For the text-containing cell, return its midpoint in (x, y) coordinate format. 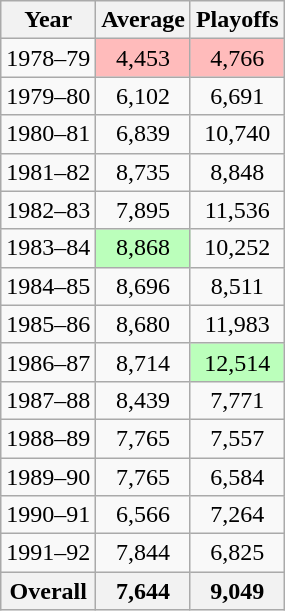
8,848 (237, 172)
6,584 (237, 477)
1978–79 (48, 58)
1983–84 (48, 248)
1984–85 (48, 286)
4,766 (237, 58)
9,049 (237, 591)
1988–89 (48, 438)
7,771 (237, 400)
8,714 (144, 362)
1982–83 (48, 210)
10,740 (237, 134)
1981–82 (48, 172)
1987–88 (48, 400)
8,696 (144, 286)
Year (48, 20)
6,566 (144, 515)
Playoffs (237, 20)
8,735 (144, 172)
1985–86 (48, 324)
6,691 (237, 96)
4,453 (144, 58)
11,983 (237, 324)
7,844 (144, 553)
8,868 (144, 248)
8,511 (237, 286)
1989–90 (48, 477)
11,536 (237, 210)
10,252 (237, 248)
6,839 (144, 134)
7,557 (237, 438)
12,514 (237, 362)
1991–92 (48, 553)
7,644 (144, 591)
1980–81 (48, 134)
8,439 (144, 400)
Overall (48, 591)
6,825 (237, 553)
1986–87 (48, 362)
1990–91 (48, 515)
Average (144, 20)
1979–80 (48, 96)
7,895 (144, 210)
8,680 (144, 324)
7,264 (237, 515)
6,102 (144, 96)
